Pinpoint the cell where the given text exists, returning its [X, Y] midpoint coordinate. 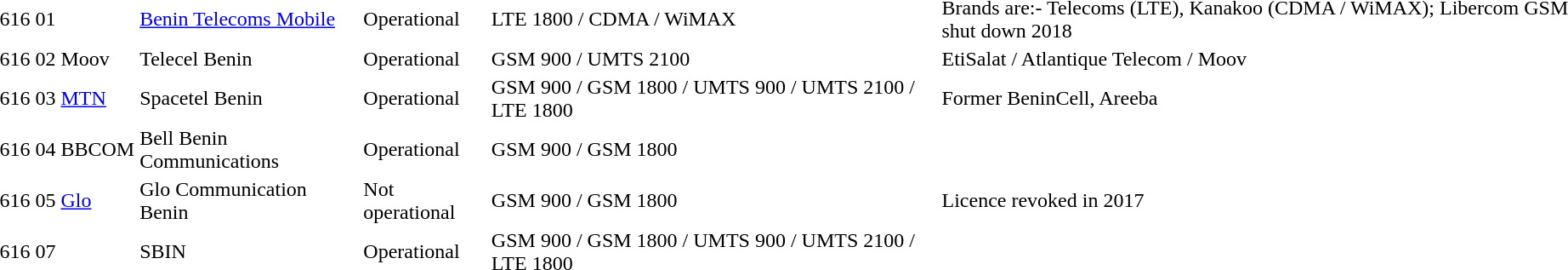
Glo Communication Benin [249, 201]
BBCOM [98, 150]
Bell Benin Communications [249, 150]
Glo [98, 201]
GSM 900 / GSM 1800 / UMTS 900 / UMTS 2100 / LTE 1800 [714, 99]
GSM 900 / UMTS 2100 [714, 59]
05 [46, 201]
03 [46, 99]
Not operational [425, 201]
Spacetel Benin [249, 99]
02 [46, 59]
MTN [98, 99]
Moov [98, 59]
04 [46, 150]
Telecel Benin [249, 59]
